Determine the [x, y] coordinate at the center of the cell enclosing the given text.  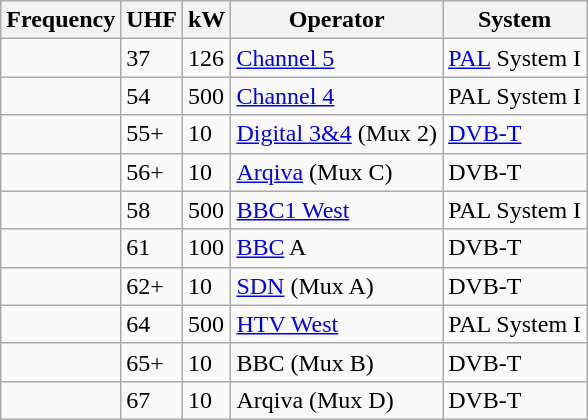
Channel 5 [337, 58]
67 [152, 400]
62+ [152, 286]
SDN (Mux A) [337, 286]
61 [152, 248]
58 [152, 210]
55+ [152, 134]
56+ [152, 172]
Operator [337, 20]
HTV West [337, 324]
Arqiva (Mux D) [337, 400]
100 [206, 248]
64 [152, 324]
Digital 3&4 (Mux 2) [337, 134]
Arqiva (Mux C) [337, 172]
54 [152, 96]
BBC (Mux B) [337, 362]
BBC A [337, 248]
kW [206, 20]
37 [152, 58]
UHF [152, 20]
Frequency [61, 20]
BBC1 West [337, 210]
Channel 4 [337, 96]
126 [206, 58]
System [515, 20]
65+ [152, 362]
